For the text-containing cell, return its midpoint in (X, Y) coordinate format. 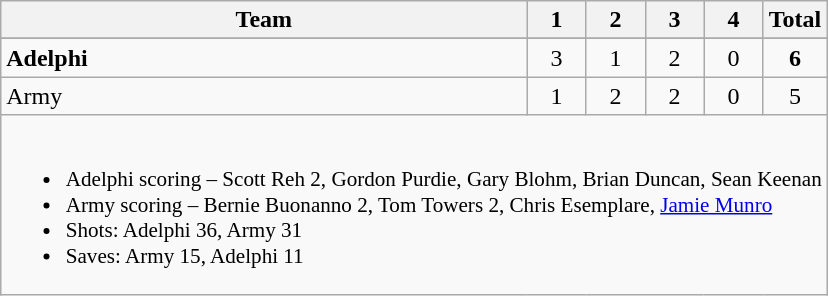
4 (734, 20)
Team (264, 20)
Total (795, 20)
Army (264, 96)
Adelphi (264, 58)
6 (795, 58)
5 (795, 96)
